Extract the [X, Y] coordinate from the center of the cell holding the provided text.  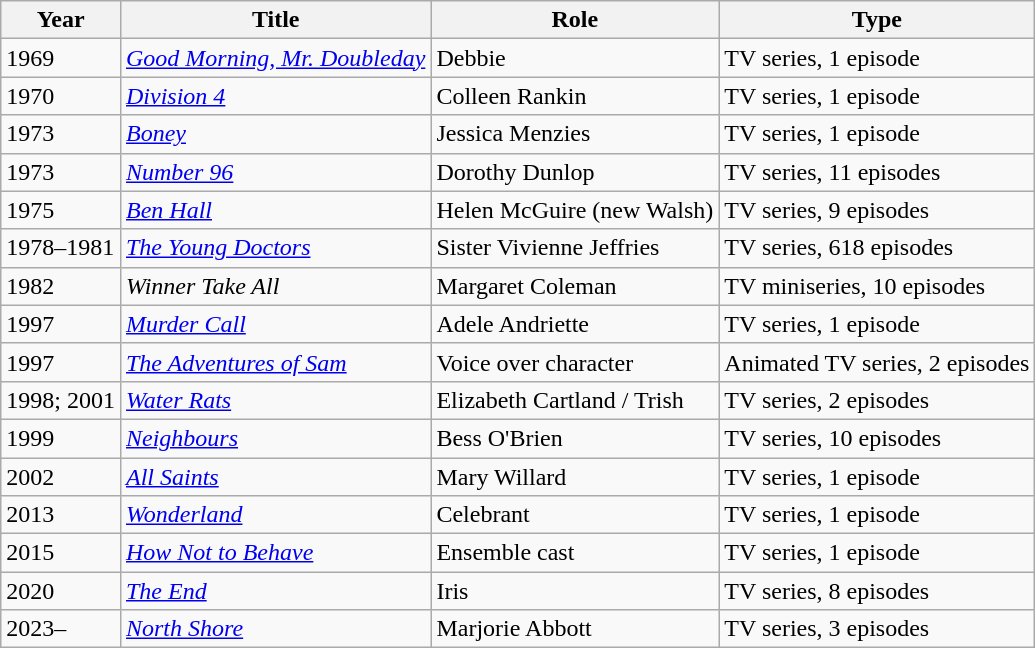
TV series, 618 episodes [877, 248]
Ben Hall [275, 210]
Boney [275, 134]
Bess O'Brien [575, 438]
How Not to Behave [275, 553]
2020 [61, 591]
Title [275, 20]
Colleen Rankin [575, 96]
1998; 2001 [61, 400]
1970 [61, 96]
TV series, 10 episodes [877, 438]
Adele Andriette [575, 324]
TV series, 8 episodes [877, 591]
All Saints [275, 477]
2002 [61, 477]
1999 [61, 438]
TV series, 3 episodes [877, 629]
Division 4 [275, 96]
Mary Willard [575, 477]
2015 [61, 553]
Role [575, 20]
North Shore [275, 629]
2013 [61, 515]
The Adventures of Sam [275, 362]
Debbie [575, 58]
Margaret Coleman [575, 286]
Dorothy Dunlop [575, 172]
1969 [61, 58]
TV series, 2 episodes [877, 400]
1982 [61, 286]
Iris [575, 591]
Winner Take All [275, 286]
TV series, 11 episodes [877, 172]
Jessica Menzies [575, 134]
Marjorie Abbott [575, 629]
Animated TV series, 2 episodes [877, 362]
The End [275, 591]
Wonderland [275, 515]
Elizabeth Cartland / Trish [575, 400]
Water Rats [275, 400]
1978–1981 [61, 248]
2023– [61, 629]
Murder Call [275, 324]
Ensemble cast [575, 553]
Neighbours [275, 438]
Sister Vivienne Jeffries [575, 248]
Good Morning, Mr. Doubleday [275, 58]
TV miniseries, 10 episodes [877, 286]
Type [877, 20]
Number 96 [275, 172]
Helen McGuire (new Walsh) [575, 210]
Year [61, 20]
TV series, 9 episodes [877, 210]
Celebrant [575, 515]
The Young Doctors [275, 248]
Voice over character [575, 362]
1975 [61, 210]
